For the text-containing cell, return its midpoint in (x, y) coordinate format. 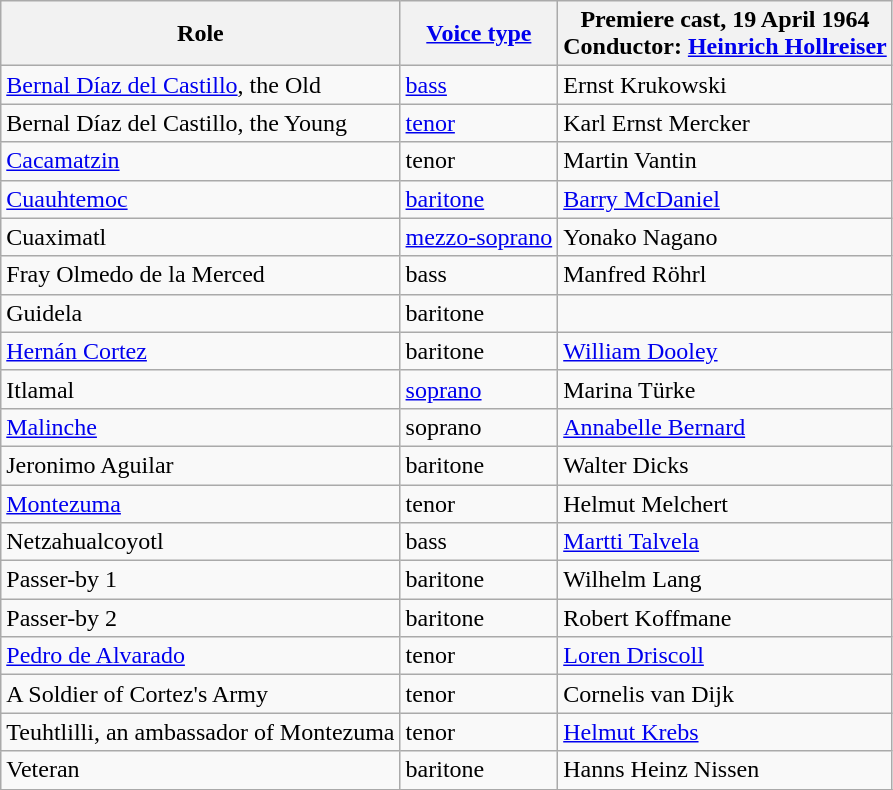
Ernst Krukowski (726, 85)
Cuaximatl (200, 237)
Loren Driscoll (726, 656)
Hernán Cortez (200, 351)
mezzo-soprano (479, 237)
Passer-by 2 (200, 618)
Cacamatzin (200, 161)
Premiere cast, 19 April 1964Conductor: Heinrich Hollreiser (726, 34)
Helmut Melchert (726, 503)
Barry McDaniel (726, 199)
Helmut Krebs (726, 732)
Pedro de Alvarado (200, 656)
Manfred Röhrl (726, 275)
Marina Türke (726, 389)
Walter Dicks (726, 465)
Guidela (200, 313)
Bernal Díaz del Castillo, the Young (200, 123)
Martin Vantin (726, 161)
Voice type (479, 34)
Itlamal (200, 389)
Cuauhtemoc (200, 199)
Netzahualcoyotl (200, 542)
Robert Koffmane (726, 618)
Malinche (200, 427)
Martti Talvela (726, 542)
Jeronimo Aguilar (200, 465)
Montezuma (200, 503)
William Dooley (726, 351)
Bernal Díaz del Castillo, the Old (200, 85)
Wilhelm Lang (726, 580)
Yonako Nagano (726, 237)
Annabelle Bernard (726, 427)
A Soldier of Cortez's Army (200, 694)
Role (200, 34)
Hanns Heinz Nissen (726, 770)
Karl Ernst Mercker (726, 123)
Veteran (200, 770)
Passer-by 1 (200, 580)
Fray Olmedo de la Merced (200, 275)
Cornelis van Dijk (726, 694)
Teuhtlilli, an ambassador of Montezuma (200, 732)
